Output the [X, Y] coordinate of the center of the cell containing the given text.  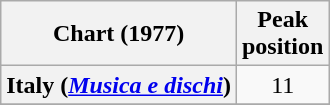
Italy (Musica e dischi) [119, 85]
Chart (1977) [119, 34]
Peakposition [282, 34]
11 [282, 85]
